Locate the cell with the specified text and output its [X, Y] center coordinate. 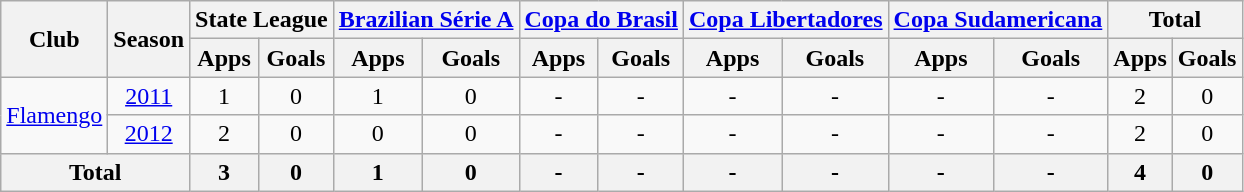
Season [149, 39]
3 [224, 172]
2012 [149, 134]
Brazilian Série A [426, 20]
Club [54, 39]
Copa Sudamericana [998, 20]
4 [1140, 172]
Copa Libertadores [786, 20]
Copa do Brasil [601, 20]
State League [262, 20]
Flamengo [54, 115]
2011 [149, 96]
